Determine the [X, Y] coordinate at the center of the cell enclosing the given text.  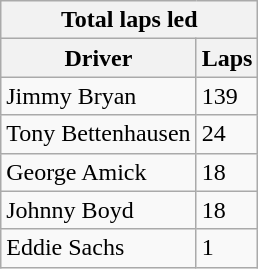
George Amick [98, 172]
Jimmy Bryan [98, 96]
139 [227, 96]
Tony Bettenhausen [98, 134]
Johnny Boyd [98, 210]
24 [227, 134]
1 [227, 248]
Total laps led [130, 20]
Eddie Sachs [98, 248]
Driver [98, 58]
Laps [227, 58]
